Locate the cell with the specified text and output its (x, y) center coordinate. 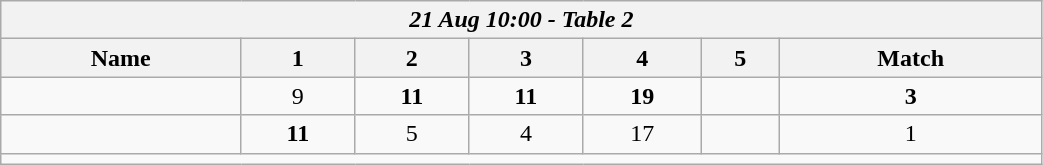
Name (121, 58)
21 Aug 10:00 - Table 2 (522, 20)
9 (298, 96)
2 (412, 58)
19 (642, 96)
Match (910, 58)
17 (642, 134)
